Provide the (X, Y) coordinate of the cell's center where the given text is located.  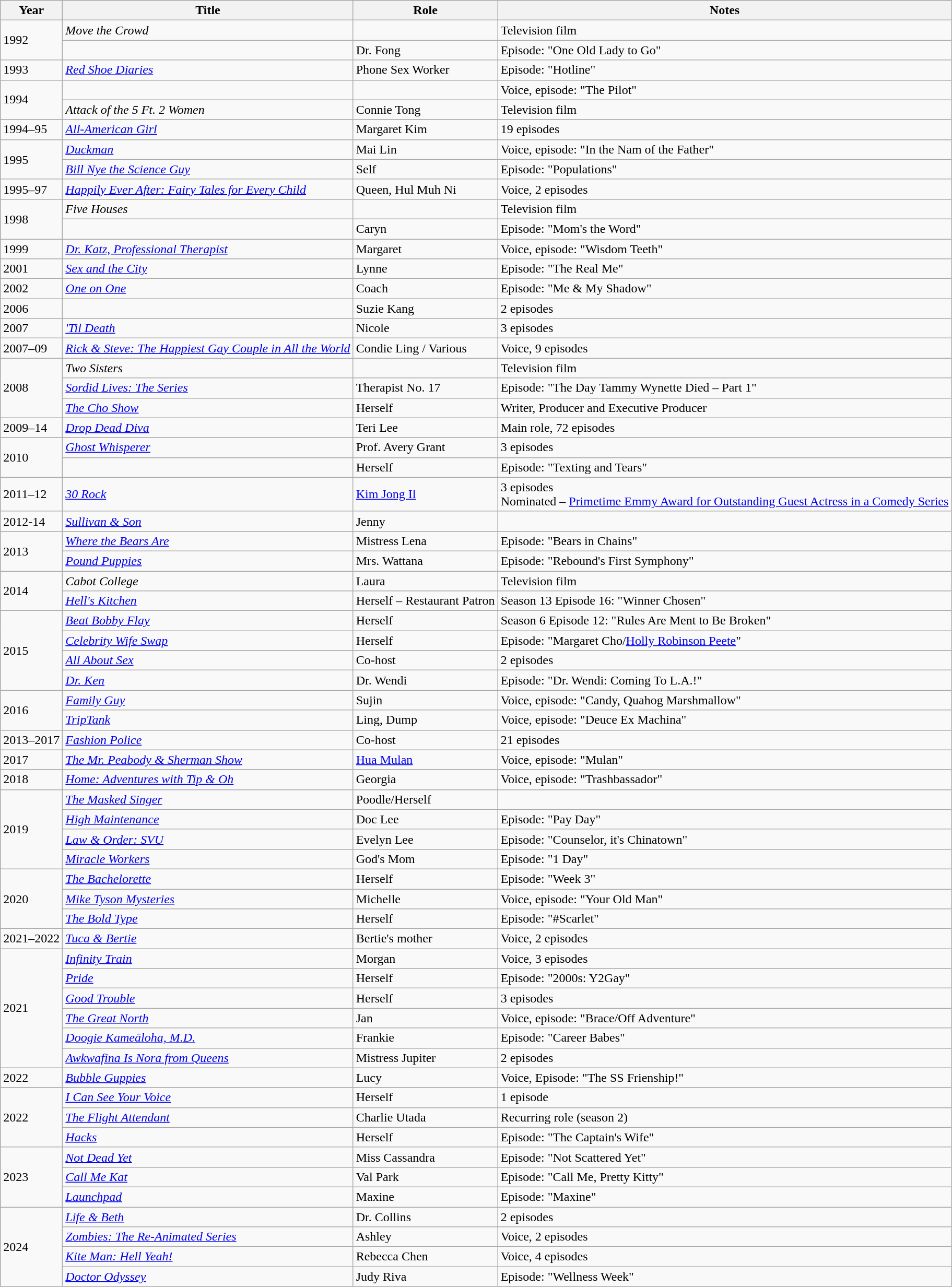
Dr. Wendi (425, 680)
Dr. Katz, Professional Therapist (208, 249)
Lucy (425, 1078)
Voice, episode: "Candy, Quahog Marshmallow" (725, 700)
Infinity Train (208, 959)
The Mr. Peabody & Sherman Show (208, 760)
Caryn (425, 229)
Phone Sex Worker (425, 70)
Connie Tong (425, 110)
2011–12 (31, 494)
Main role, 72 episodes (725, 428)
Episode: "One Old Lady to Go" (725, 50)
Episode: "Mom's the Word" (725, 229)
Home: Adventures with Tip & Oh (208, 780)
3 episodesNominated – Primetime Emmy Award for Outstanding Guest Actress in a Comedy Series (725, 494)
Voice, episode: "Mulan" (725, 760)
Family Guy (208, 700)
2020 (31, 899)
TripTank (208, 720)
Teri Lee (425, 428)
Charlie Utada (425, 1117)
1 episode (725, 1097)
Voice, episode: "Wisdom Teeth" (725, 249)
1999 (31, 249)
Doc Lee (425, 819)
Evelyn Lee (425, 839)
Voice, episode: "In the Nam of the Father" (725, 149)
1993 (31, 70)
Fashion Police (208, 740)
Dr. Ken (208, 680)
1994 (31, 100)
Year (31, 10)
Maxine (425, 1197)
Judy Riva (425, 1277)
Ghost Whisperer (208, 447)
Voice, episode: "Your Old Man" (725, 899)
2018 (31, 780)
2019 (31, 829)
Mike Tyson Mysteries (208, 899)
Doogie Kameāloha, M.D. (208, 1038)
Pound Puppies (208, 561)
Pride (208, 978)
Zombies: The Re-Animated Series (208, 1237)
The Masked Singer (208, 799)
2021–2022 (31, 939)
2007 (31, 328)
Morgan (425, 959)
Doctor Odyssey (208, 1277)
Kim Jong Il (425, 494)
All-American Girl (208, 129)
Mrs. Wattana (425, 561)
Episode: "The Captain's Wife" (725, 1137)
Val Park (425, 1177)
Georgia (425, 780)
Miss Cassandra (425, 1157)
2012-14 (31, 521)
Season 6 Episode 12: "Rules Are Ment to Be Broken" (725, 621)
God's Mom (425, 859)
Margaret Kim (425, 129)
1992 (31, 40)
Voice, 3 episodes (725, 959)
Voice, 9 episodes (725, 348)
2014 (31, 591)
Episode: "2000s: Y2Gay" (725, 978)
Mistress Jupiter (425, 1058)
Bertie's mother (425, 939)
Law & Order: SVU (208, 839)
Bill Nye the Science Guy (208, 169)
2024 (31, 1247)
Suzie Kang (425, 309)
Writer, Producer and Executive Producer (725, 408)
The Bachelorette (208, 879)
Rick & Steve: The Happiest Gay Couple in All the World (208, 348)
Duckman (208, 149)
Dr. Collins (425, 1217)
Beat Bobby Flay (208, 621)
'Til Death (208, 328)
2023 (31, 1177)
2009–14 (31, 428)
2017 (31, 760)
Sex and the City (208, 269)
Voice, episode: "Trashbassador" (725, 780)
Episode: "Counselor, it's Chinatown" (725, 839)
The Flight Attendant (208, 1117)
Nicole (425, 328)
Condie Ling / Various (425, 348)
Call Me Kat (208, 1177)
Mai Lin (425, 149)
2016 (31, 710)
19 episodes (725, 129)
Rebecca Chen (425, 1257)
Queen, Hul Muh Ni (425, 189)
Poodle/Herself (425, 799)
Voice, 4 episodes (725, 1257)
Episode: "Populations" (725, 169)
2013–2017 (31, 740)
Bubble Guppies (208, 1078)
Lynne (425, 269)
Hua Mulan (425, 760)
1995–97 (31, 189)
Michelle (425, 899)
Miracle Workers (208, 859)
2015 (31, 651)
Good Trouble (208, 998)
Episode: "1 Day" (725, 859)
Move the Crowd (208, 30)
1995 (31, 159)
Coach (425, 289)
Episode: "Dr. Wendi: Coming To L.A.!" (725, 680)
One on One (208, 289)
Voice, episode: "Brace/Off Adventure" (725, 1018)
Episode: "Not Scattered Yet" (725, 1157)
Self (425, 169)
The Cho Show (208, 408)
Voice, episode: "The Pilot" (725, 90)
Jenny (425, 521)
Episode: "Rebound's First Symphony" (725, 561)
Episode: "Pay Day" (725, 819)
Where the Bears Are (208, 541)
Episode: "Margaret Cho/Holly Robinson Peete" (725, 641)
21 episodes (725, 740)
The Bold Type (208, 919)
Notes (725, 10)
Episode: "Call Me, Pretty Kitty" (725, 1177)
Red Shoe Diaries (208, 70)
Mistress Lena (425, 541)
The Great North (208, 1018)
Episode: "Me & My Shadow" (725, 289)
Episode: "Hotline" (725, 70)
I Can See Your Voice (208, 1097)
Not Dead Yet (208, 1157)
Ashley (425, 1237)
All About Sex (208, 660)
2010 (31, 457)
Frankie (425, 1038)
2013 (31, 551)
Sullivan & Son (208, 521)
Episode: "The Day Tammy Wynette Died – Part 1" (725, 388)
2008 (31, 388)
Recurring role (season 2) (725, 1117)
Prof. Avery Grant (425, 447)
Episode: "Maxine" (725, 1197)
1994–95 (31, 129)
Hell's Kitchen (208, 601)
Episode: "Bears in Chains" (725, 541)
Voice, Episode: "The SS Frienship!" (725, 1078)
Celebrity Wife Swap (208, 641)
Cabot College (208, 581)
Sordid Lives: The Series (208, 388)
2006 (31, 309)
Sujin (425, 700)
Episode: "Texting and Tears" (725, 467)
30 Rock (208, 494)
Hacks (208, 1137)
Jan (425, 1018)
Episode: "The Real Me" (725, 269)
Episode: "#Scarlet" (725, 919)
2002 (31, 289)
Title (208, 10)
Margaret (425, 249)
High Maintenance (208, 819)
Dr. Fong (425, 50)
2001 (31, 269)
Tuca & Bertie (208, 939)
1998 (31, 219)
Episode: "Wellness Week" (725, 1277)
Attack of the 5 Ft. 2 Women (208, 110)
Drop Dead Diva (208, 428)
Launchpad (208, 1197)
Voice, episode: "Deuce Ex Machina" (725, 720)
2021 (31, 1008)
2007–09 (31, 348)
Therapist No. 17 (425, 388)
Role (425, 10)
Episode: "Career Babes" (725, 1038)
Laura (425, 581)
Life & Beth (208, 1217)
Two Sisters (208, 368)
Ling, Dump (425, 720)
Five Houses (208, 209)
Happily Ever After: Fairy Tales for Every Child (208, 189)
Kite Man: Hell Yeah! (208, 1257)
Episode: "Week 3" (725, 879)
Season 13 Episode 16: "Winner Chosen" (725, 601)
Herself – Restaurant Patron (425, 601)
Awkwafina Is Nora from Queens (208, 1058)
